From the cell containing the given text, extract its center point as (x, y) coordinate. 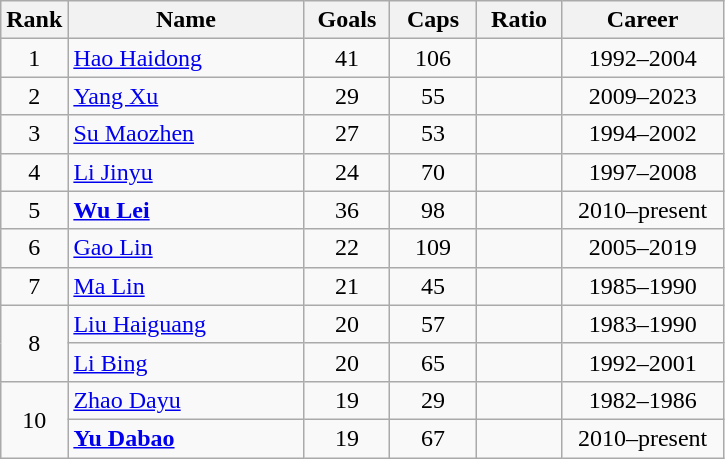
8 (34, 343)
1994–2002 (642, 134)
24 (347, 172)
1 (34, 58)
109 (433, 248)
27 (347, 134)
65 (433, 362)
57 (433, 324)
55 (433, 96)
Ma Lin (186, 286)
6 (34, 248)
Gao Lin (186, 248)
2005–2019 (642, 248)
45 (433, 286)
Caps (433, 20)
1992–2004 (642, 58)
53 (433, 134)
Hao Haidong (186, 58)
Yu Dabao (186, 438)
1983–1990 (642, 324)
Yang Xu (186, 96)
98 (433, 210)
3 (34, 134)
Li Bing (186, 362)
7 (34, 286)
70 (433, 172)
1997–2008 (642, 172)
Name (186, 20)
1992–2001 (642, 362)
Su Maozhen (186, 134)
10 (34, 419)
21 (347, 286)
5 (34, 210)
Rank (34, 20)
Wu Lei (186, 210)
Career (642, 20)
Liu Haiguang (186, 324)
67 (433, 438)
1982–1986 (642, 400)
Zhao Dayu (186, 400)
4 (34, 172)
22 (347, 248)
2009–2023 (642, 96)
41 (347, 58)
Li Jinyu (186, 172)
1985–1990 (642, 286)
106 (433, 58)
2 (34, 96)
Goals (347, 20)
36 (347, 210)
Ratio (519, 20)
